Output the (X, Y) coordinate of the center of the cell containing the given text.  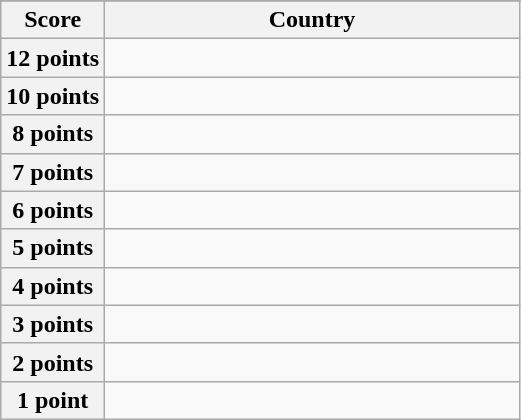
7 points (53, 172)
8 points (53, 134)
Score (53, 20)
3 points (53, 324)
4 points (53, 286)
12 points (53, 58)
1 point (53, 400)
6 points (53, 210)
5 points (53, 248)
2 points (53, 362)
10 points (53, 96)
Country (312, 20)
